Extract the (X, Y) coordinate from the center of the cell holding the provided text.  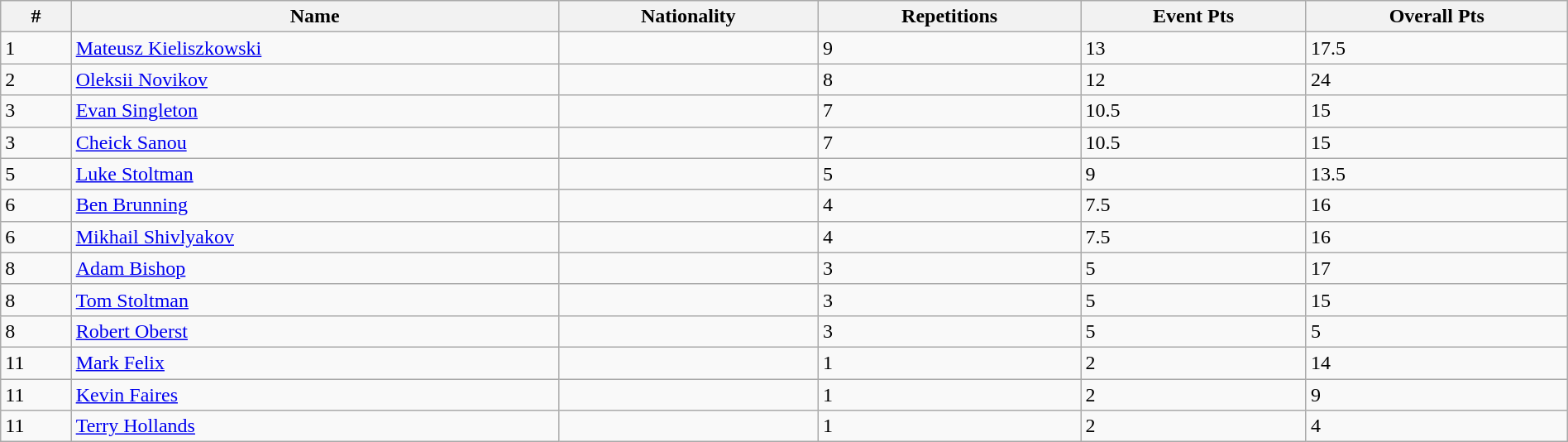
17.5 (1437, 48)
17 (1437, 268)
Kevin Faires (314, 395)
Adam Bishop (314, 268)
24 (1437, 79)
14 (1437, 363)
Robert Oberst (314, 331)
Terry Hollands (314, 426)
Event Pts (1194, 17)
Ben Brunning (314, 205)
Name (314, 17)
Evan Singleton (314, 111)
12 (1194, 79)
Overall Pts (1437, 17)
Luke Stoltman (314, 174)
Mateusz Kieliszkowski (314, 48)
Repetitions (949, 17)
Mikhail Shivlyakov (314, 237)
Tom Stoltman (314, 300)
13.5 (1437, 174)
13 (1194, 48)
Cheick Sanou (314, 142)
Nationality (688, 17)
# (36, 17)
Mark Felix (314, 363)
Oleksii Novikov (314, 79)
